Extract the [X, Y] coordinate from the center of the cell holding the provided text.  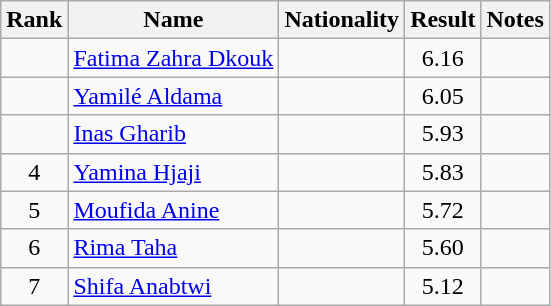
5.93 [443, 134]
6.05 [443, 96]
5 [34, 210]
5.60 [443, 248]
Result [443, 20]
Rank [34, 20]
Yamilé Aldama [174, 96]
4 [34, 172]
Yamina Hjaji [174, 172]
5.72 [443, 210]
Rima Taha [174, 248]
Notes [515, 20]
Shifa Anabtwi [174, 286]
5.83 [443, 172]
6.16 [443, 58]
6 [34, 248]
Moufida Anine [174, 210]
Nationality [342, 20]
Inas Gharib [174, 134]
Fatima Zahra Dkouk [174, 58]
5.12 [443, 286]
Name [174, 20]
7 [34, 286]
